Search for the cell housing the specified text and yield its [X, Y] center coordinate. 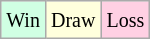
Loss [126, 20]
Win [24, 20]
Draw [72, 20]
